Output the (X, Y) coordinate of the center of the cell containing the given text.  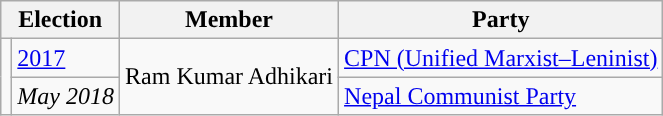
2017 (66, 58)
CPN (Unified Marxist–Leninist) (501, 58)
Ram Kumar Adhikari (230, 77)
May 2018 (66, 96)
Member (230, 20)
Party (501, 20)
Election (60, 20)
Nepal Communist Party (501, 96)
